Identify which cell holds the provided text, then report its (X, Y) central coordinate. 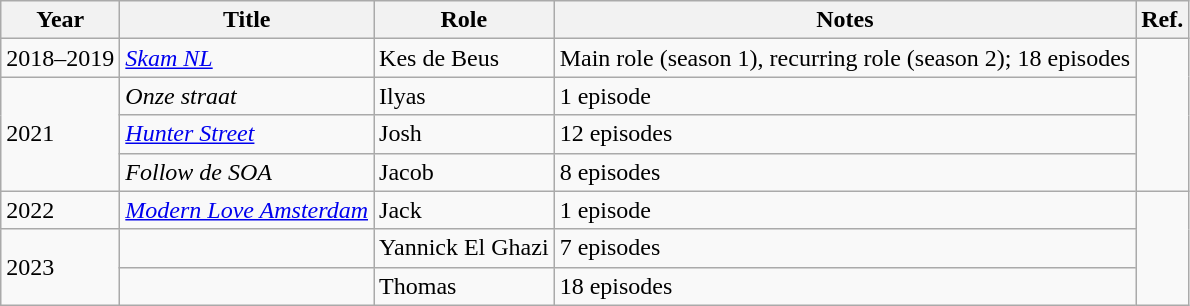
Ref. (1162, 20)
12 episodes (845, 134)
2023 (60, 267)
Jacob (464, 172)
Year (60, 20)
Kes de Beus (464, 58)
8 episodes (845, 172)
Role (464, 20)
18 episodes (845, 286)
2022 (60, 210)
Title (247, 20)
2018–2019 (60, 58)
Ilyas (464, 96)
Jack (464, 210)
Skam NL (247, 58)
Onze straat (247, 96)
Main role (season 1), recurring role (season 2); 18 episodes (845, 58)
Thomas (464, 286)
7 episodes (845, 248)
Hunter Street (247, 134)
Josh (464, 134)
Follow de SOA (247, 172)
Yannick El Ghazi (464, 248)
Modern Love Amsterdam (247, 210)
2021 (60, 134)
Notes (845, 20)
